From the cell containing the given text, extract its center point as (x, y) coordinate. 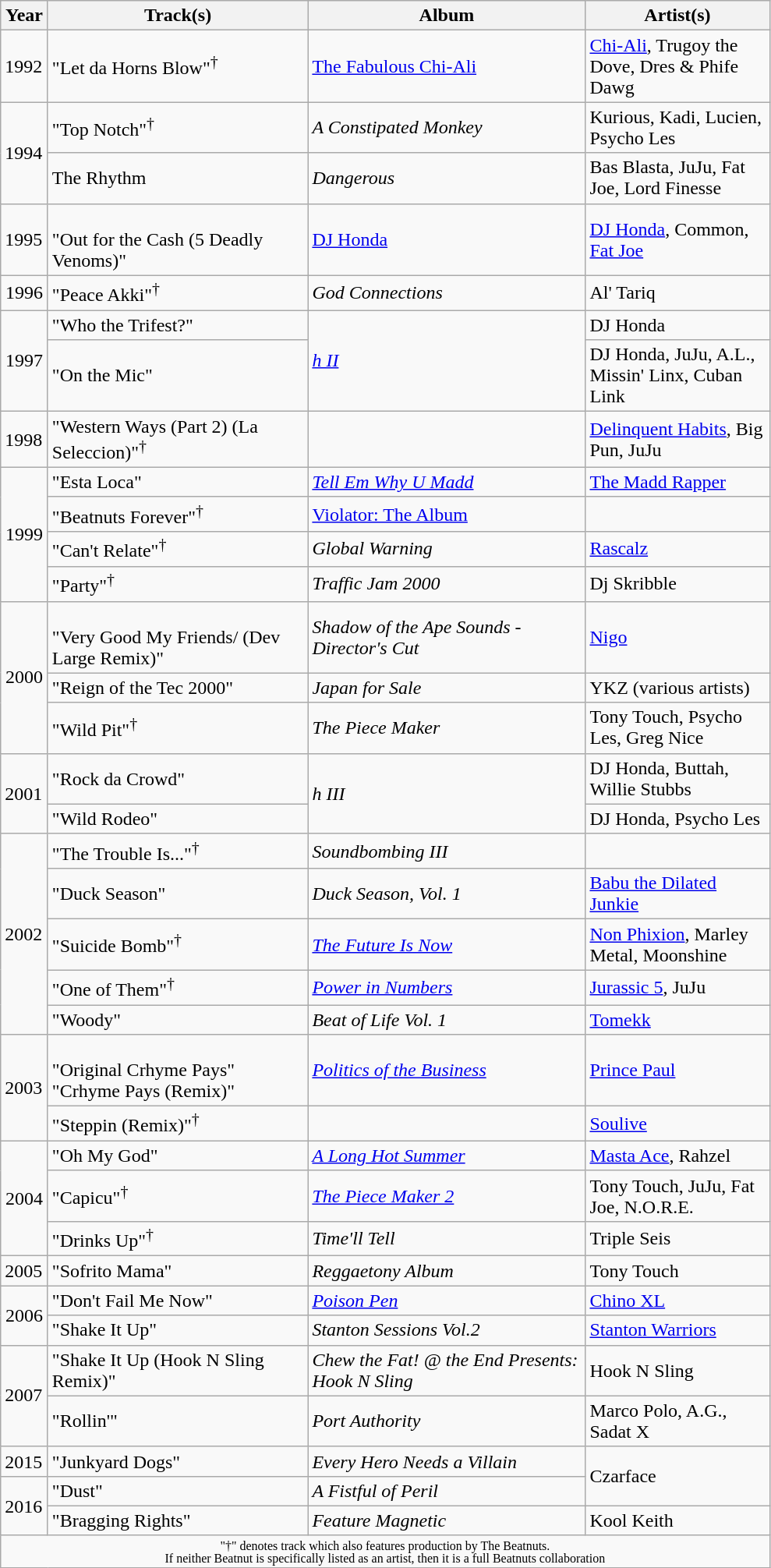
2003 (25, 1088)
Stanton Sessions Vol.2 (447, 1330)
Reggaetony Album (447, 1271)
"Let da Horns Blow"† (178, 66)
Al' Tariq (677, 293)
Politics of the Business (447, 1071)
Chew the Fat! @ the End Presents: Hook N Sling (447, 1371)
2004 (25, 1198)
Dangerous (447, 178)
Feature Magnetic (447, 1520)
"Duck Season" (178, 894)
Bas Blasta, JuJu, Fat Joe, Lord Finesse (677, 178)
1998 (25, 440)
"One of Them"† (178, 987)
Global Warning (447, 549)
Tony Touch, Psycho Les, Greg Nice (677, 728)
Rascalz (677, 549)
Czarface (677, 1476)
Artist(s) (677, 16)
2007 (25, 1396)
Poison Pen (447, 1301)
Power in Numbers (447, 987)
Chino XL (677, 1301)
1992 (25, 66)
Nigo (677, 637)
"Out for the Cash (5 Deadly Venoms)" (178, 239)
Japan for Sale (447, 688)
1996 (25, 293)
YKZ (various artists) (677, 688)
"Can't Relate"† (178, 549)
Masta Ace, Rahzel (677, 1156)
Stanton Warriors (677, 1330)
2000 (25, 677)
Tony Touch, JuJu, Fat Joe, N.O.R.E. (677, 1196)
"Top Notch"† (178, 128)
"Rock da Crowd" (178, 778)
"Woody" (178, 1020)
"The Trouble Is..."† (178, 851)
Tell Em Why U Madd (447, 482)
Non Phixion, Marley Metal, Moonshine (677, 945)
Year (25, 16)
Duck Season, Vol. 1 (447, 894)
1999 (25, 534)
DJ Honda, JuJu, A.L., Missin' Linx, Cuban Link (677, 376)
DJ Honda, Buttah, Willie Stubbs (677, 778)
2002 (25, 934)
"Peace Akki"† (178, 293)
"Reign of the Tec 2000" (178, 688)
DJ Honda, Psycho Les (677, 819)
Chi-Ali, Trugoy the Dove, Dres & Phife Dawg (677, 66)
2006 (25, 1315)
Hook N Sling (677, 1371)
Delinquent Habits, Big Pun, JuJu (677, 440)
Time'll Tell (447, 1238)
Triple Seis (677, 1238)
"Capicu"† (178, 1196)
Album (447, 16)
DJ Honda, Common, Fat Joe (677, 239)
"Very Good My Friends/ (Dev Large Remix)" (178, 637)
h II (447, 361)
"Junkyard Dogs" (178, 1461)
"Drinks Up"† (178, 1238)
"Esta Loca" (178, 482)
h III (447, 794)
"On the Mic" (178, 376)
God Connections (447, 293)
Marco Polo, A.G., Sadat X (677, 1421)
"Who the Trifest?" (178, 325)
A Long Hot Summer (447, 1156)
Every Hero Needs a Villain (447, 1461)
"Don't Fail Me Now" (178, 1301)
"Party"† (178, 583)
Track(s) (178, 16)
"Bragging Rights" (178, 1520)
2015 (25, 1461)
2001 (25, 794)
Tomekk (677, 1020)
The Madd Rapper (677, 482)
"Shake It Up" (178, 1330)
The Piece Maker 2 (447, 1196)
"Beatnuts Forever"† (178, 515)
"Dust" (178, 1491)
Beat of Life Vol. 1 (447, 1020)
Kool Keith (677, 1520)
Kurious, Kadi, Lucien, Psycho Les (677, 128)
"Oh My God" (178, 1156)
The Rhythm (178, 178)
Soundbombing III (447, 851)
Babu the Dilated Junkie (677, 894)
"Wild Pit"† (178, 728)
Soulive (677, 1124)
Violator: The Album (447, 515)
1994 (25, 153)
"Suicide Bomb"† (178, 945)
"Western Ways (Part 2) (La Seleccion)"† (178, 440)
Port Authority (447, 1421)
A Constipated Monkey (447, 128)
The Fabulous Chi-Ali (447, 66)
"Sofrito Mama" (178, 1271)
2016 (25, 1506)
Tony Touch (677, 1271)
"Rollin'" (178, 1421)
2005 (25, 1271)
1997 (25, 361)
A Fistful of Peril (447, 1491)
The Piece Maker (447, 728)
The Future Is Now (447, 945)
"Wild Rodeo" (178, 819)
1995 (25, 239)
Jurassic 5, JuJu (677, 987)
"Shake It Up (Hook N Sling Remix)" (178, 1371)
Traffic Jam 2000 (447, 583)
Shadow of the Ape Sounds - Director's Cut (447, 637)
Dj Skribble (677, 583)
Prince Paul (677, 1071)
"Original Crhyme Pays" "Crhyme Pays (Remix)" (178, 1071)
"Steppin (Remix)"† (178, 1124)
